Scan for the cell matching the given text and deliver its (X, Y) coordinate at center. 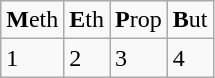
Prop (139, 20)
2 (87, 58)
Eth (87, 20)
1 (32, 58)
4 (190, 58)
Meth (32, 20)
But (190, 20)
3 (139, 58)
